Pinpoint the cell where the given text exists, returning its (X, Y) midpoint coordinate. 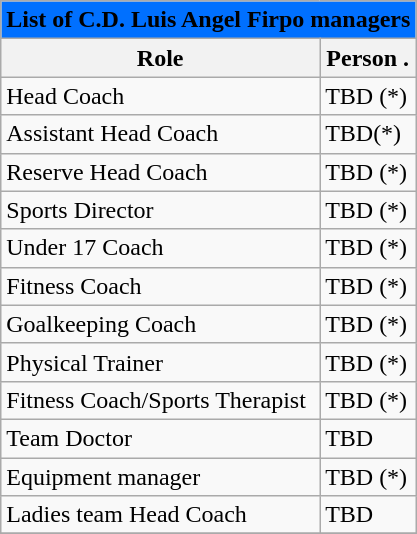
TBD(*) (368, 134)
Person . (368, 58)
Equipment manager (160, 477)
Fitness Coach/Sports Therapist (160, 400)
Ladies team Head Coach (160, 515)
Sports Director (160, 210)
Fitness Coach (160, 286)
Physical Trainer (160, 362)
Goalkeeping Coach (160, 324)
Under 17 Coach (160, 248)
Head Coach (160, 96)
Assistant Head Coach (160, 134)
Reserve Head Coach (160, 172)
Role (160, 58)
Team Doctor (160, 438)
List of C.D. Luis Angel Firpo managers (208, 20)
